For the text-containing cell, return its midpoint in [X, Y] coordinate format. 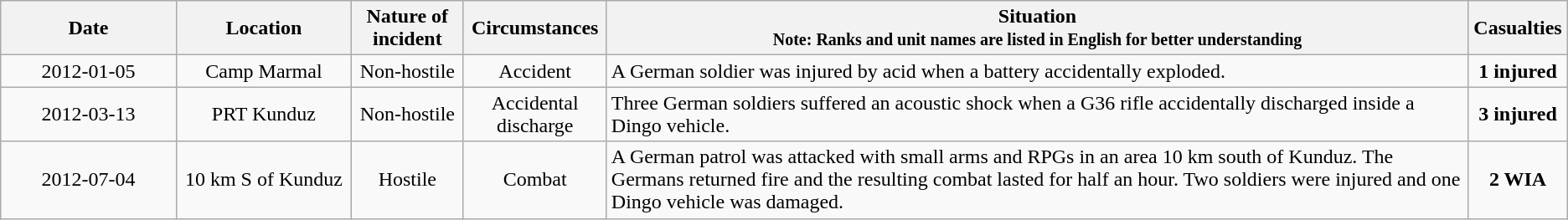
Accidental discharge [534, 114]
Three German soldiers suffered an acoustic shock when a G36 rifle accidentally discharged inside a Dingo vehicle. [1037, 114]
Circumstances [534, 28]
1 injured [1518, 71]
3 injured [1518, 114]
Location [263, 28]
2012-07-04 [89, 180]
10 km S of Kunduz [263, 180]
Date [89, 28]
2012-01-05 [89, 71]
Hostile [407, 180]
PRT Kunduz [263, 114]
Accident [534, 71]
2 WIA [1518, 180]
Casualties [1518, 28]
SituationNote: Ranks and unit names are listed in English for better understanding [1037, 28]
Combat [534, 180]
Camp Marmal [263, 71]
Nature of incident [407, 28]
A German soldier was injured by acid when a battery accidentally exploded. [1037, 71]
2012-03-13 [89, 114]
